Output the [x, y] coordinate of the center of the cell containing the given text.  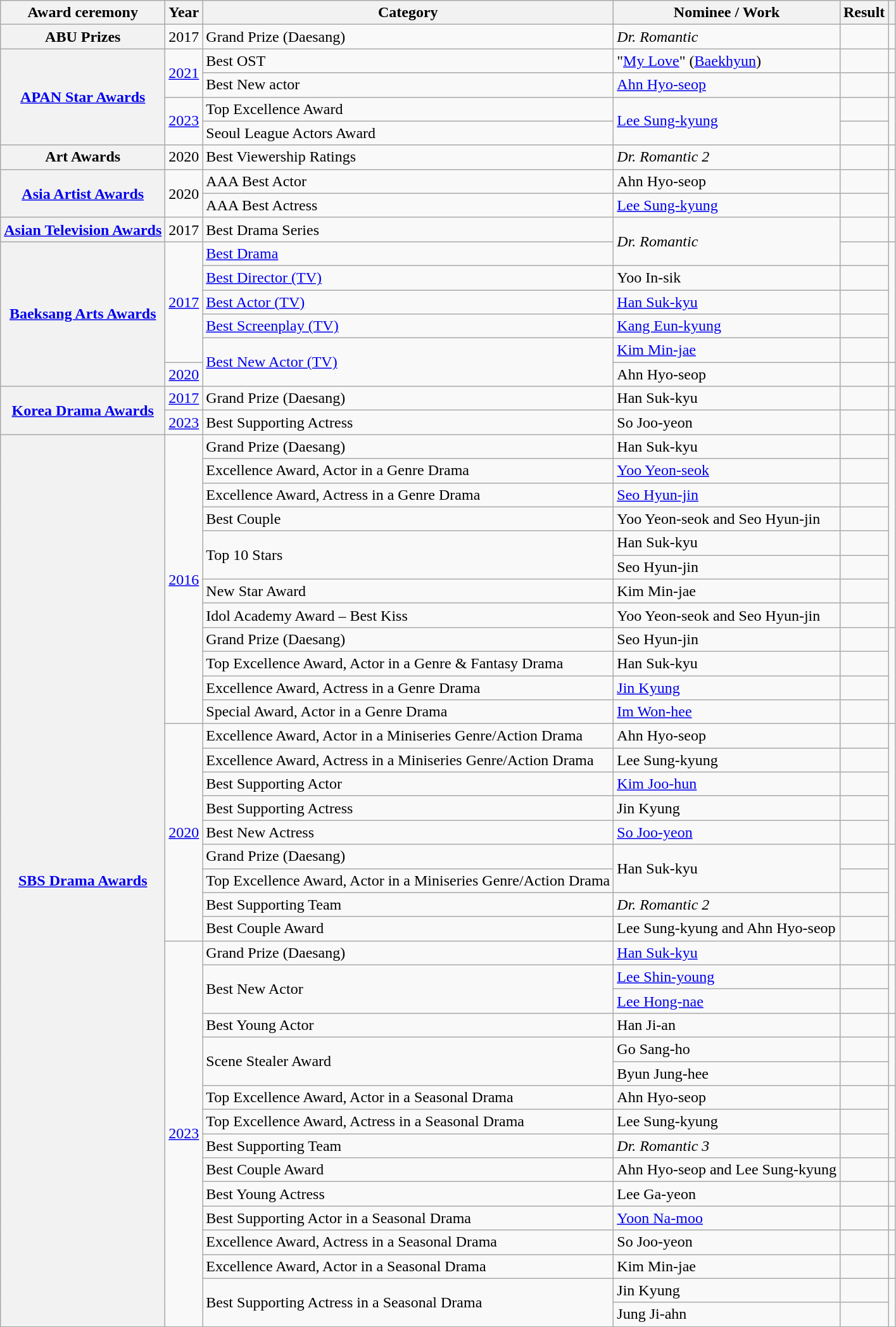
Best Supporting Actor [408, 784]
APAN Star Awards [83, 97]
Go Sang-ho [727, 1049]
Scene Stealer Award [408, 1061]
Art Awards [83, 157]
Lee Ga-yeon [727, 1194]
Top Excellence Award, Actor in a Seasonal Drama [408, 1098]
Lee Hong-nae [727, 1001]
Seoul League Actors Award [408, 133]
Korea Drama Awards [83, 410]
"My Love" (Baekhyun) [727, 61]
Excellence Award, Actress in a Seasonal Drama [408, 1242]
Best Drama [408, 253]
Lee Shin-young [727, 977]
Kim Joo-hun [727, 784]
Yoon Na-moo [727, 1218]
SBS Drama Awards [83, 880]
Lee Sung-kyung and Ahn Hyo-seop [727, 929]
Excellence Award, Actor in a Miniseries Genre/Action Drama [408, 736]
Best OST [408, 61]
Year [184, 13]
Best Viewership Ratings [408, 157]
Asia Artist Awards [83, 193]
Han Ji-an [727, 1025]
Best Actor (TV) [408, 302]
Top Excellence Award, Actor in a Genre & Fantasy Drama [408, 663]
Special Award, Actor in a Genre Drama [408, 712]
Best Drama Series [408, 229]
Category [408, 13]
Best Screenplay (TV) [408, 326]
ABU Prizes [83, 37]
Byun Jung-hee [727, 1074]
Dr. Romantic 3 [727, 1146]
Top 10 Stars [408, 555]
AAA Best Actor [408, 181]
Best Young Actor [408, 1025]
Best Supporting Actress in a Seasonal Drama [408, 1302]
Im Won-hee [727, 712]
Excellence Award, Actress in a Miniseries Genre/Action Drama [408, 760]
Baeksang Arts Awards [83, 314]
Result [864, 13]
Best New Actress [408, 832]
Top Excellence Award [408, 109]
Award ceremony [83, 13]
Best New Actor [408, 989]
Yoo In-sik [727, 277]
Best Supporting Actor in a Seasonal Drama [408, 1218]
Best Young Actress [408, 1194]
Best New Actor (TV) [408, 362]
Excellence Award, Actor in a Genre Drama [408, 471]
2016 [184, 579]
Kang Eun-kyung [727, 326]
Jung Ji-ahn [727, 1314]
Top Excellence Award, Actor in a Miniseries Genre/Action Drama [408, 880]
AAA Best Actress [408, 205]
Asian Television Awards [83, 229]
Best New actor [408, 85]
New Star Award [408, 591]
2021 [184, 73]
Best Couple [408, 519]
Ahn Hyo-seop and Lee Sung-kyung [727, 1170]
Yoo Yeon-seok [727, 471]
Excellence Award, Actor in a Seasonal Drama [408, 1266]
Top Excellence Award, Actress in a Seasonal Drama [408, 1122]
Best Director (TV) [408, 277]
Nominee / Work [727, 13]
Idol Academy Award – Best Kiss [408, 615]
